Provide the (X, Y) coordinate of the cell's center where the given text is located.  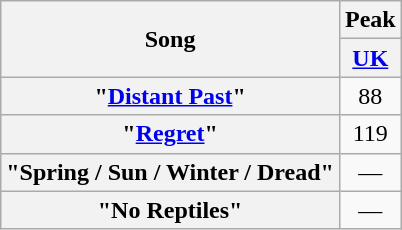
"No Reptiles" (170, 210)
UK (370, 58)
"Spring / Sun / Winter / Dread" (170, 172)
88 (370, 96)
Song (170, 39)
"Regret" (170, 134)
"Distant Past" (170, 96)
119 (370, 134)
Peak (370, 20)
